Detect which cell encompasses the target text, then output its (X, Y) center coordinate. 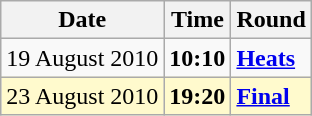
Heats (271, 58)
19:20 (198, 96)
19 August 2010 (82, 58)
10:10 (198, 58)
Round (271, 20)
23 August 2010 (82, 96)
Time (198, 20)
Final (271, 96)
Date (82, 20)
